Search for the cell housing the specified text and yield its (x, y) center coordinate. 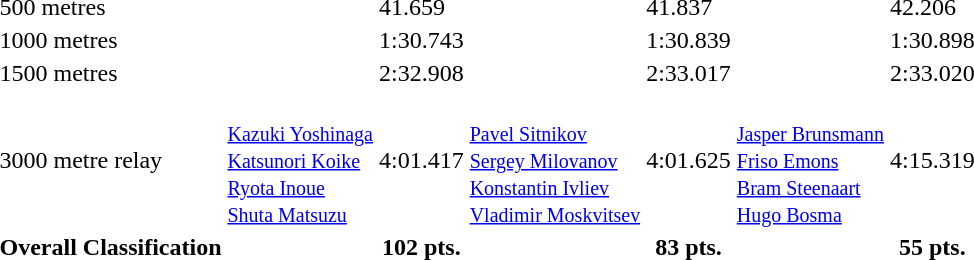
2:33.017 (689, 73)
1:30.743 (421, 40)
Jasper BrunsmannFriso EmonsBram SteenaartHugo Bosma (810, 160)
2:32.908 (421, 73)
4:01.417 (421, 160)
4:01.625 (689, 160)
Pavel SitnikovSergey MilovanovKonstantin IvlievVladimir Moskvitsev (554, 160)
Kazuki YoshinagaKatsunori KoikeRyota InoueShuta Matsuzu (300, 160)
1:30.839 (689, 40)
